Scan for the cell matching the given text and deliver its (x, y) coordinate at center. 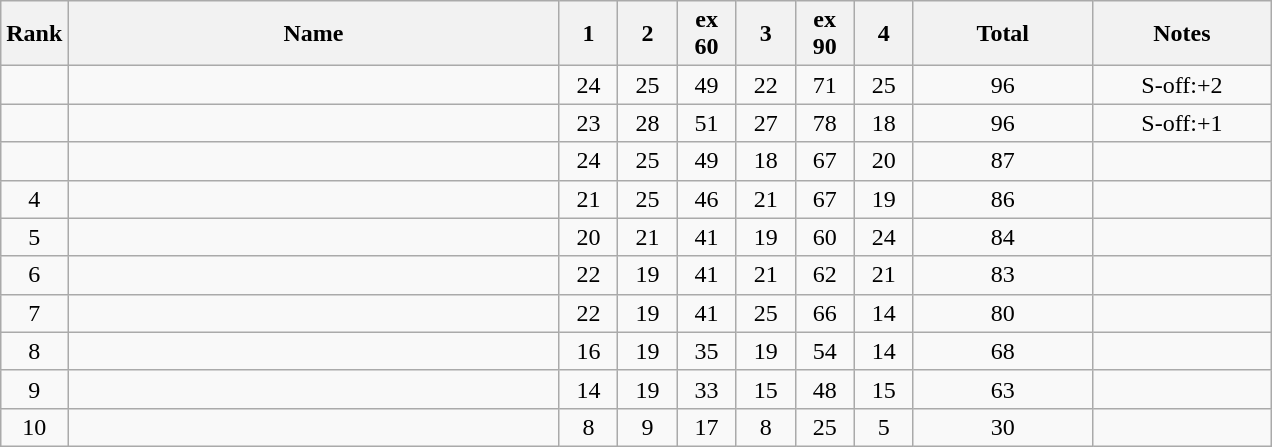
7 (34, 313)
6 (34, 275)
Rank (34, 34)
68 (1002, 351)
23 (588, 123)
35 (706, 351)
2 (648, 34)
16 (588, 351)
60 (824, 237)
51 (706, 123)
63 (1002, 389)
ex 60 (706, 34)
ex 90 (824, 34)
S-off:+1 (1182, 123)
27 (766, 123)
62 (824, 275)
86 (1002, 199)
80 (1002, 313)
78 (824, 123)
28 (648, 123)
10 (34, 427)
46 (706, 199)
Name (314, 34)
71 (824, 85)
3 (766, 34)
Total (1002, 34)
83 (1002, 275)
84 (1002, 237)
1 (588, 34)
S-off:+2 (1182, 85)
87 (1002, 161)
33 (706, 389)
54 (824, 351)
Notes (1182, 34)
30 (1002, 427)
66 (824, 313)
48 (824, 389)
17 (706, 427)
